Identify which cell holds the provided text, then report its [x, y] central coordinate. 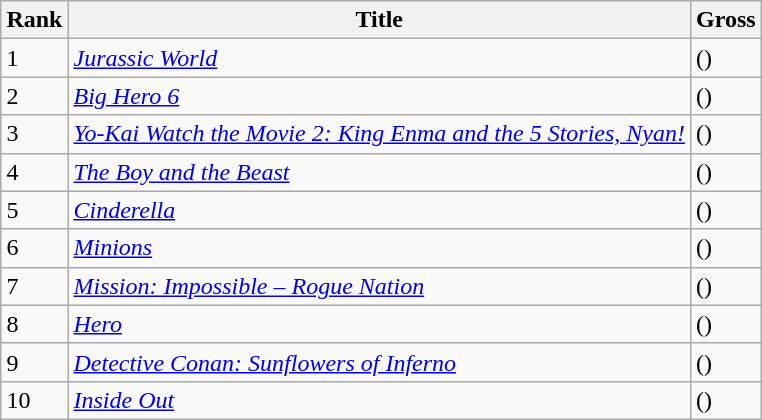
5 [34, 210]
4 [34, 172]
The Boy and the Beast [380, 172]
Hero [380, 324]
Rank [34, 20]
Gross [726, 20]
Minions [380, 248]
8 [34, 324]
Inside Out [380, 400]
Big Hero 6 [380, 96]
10 [34, 400]
Yo-Kai Watch the Movie 2: King Enma and the 5 Stories, Nyan! [380, 134]
6 [34, 248]
Mission: Impossible – Rogue Nation [380, 286]
9 [34, 362]
1 [34, 58]
3 [34, 134]
Title [380, 20]
Detective Conan: Sunflowers of Inferno [380, 362]
Jurassic World [380, 58]
Cinderella [380, 210]
2 [34, 96]
7 [34, 286]
